Output the [X, Y] coordinate of the center of the cell containing the given text.  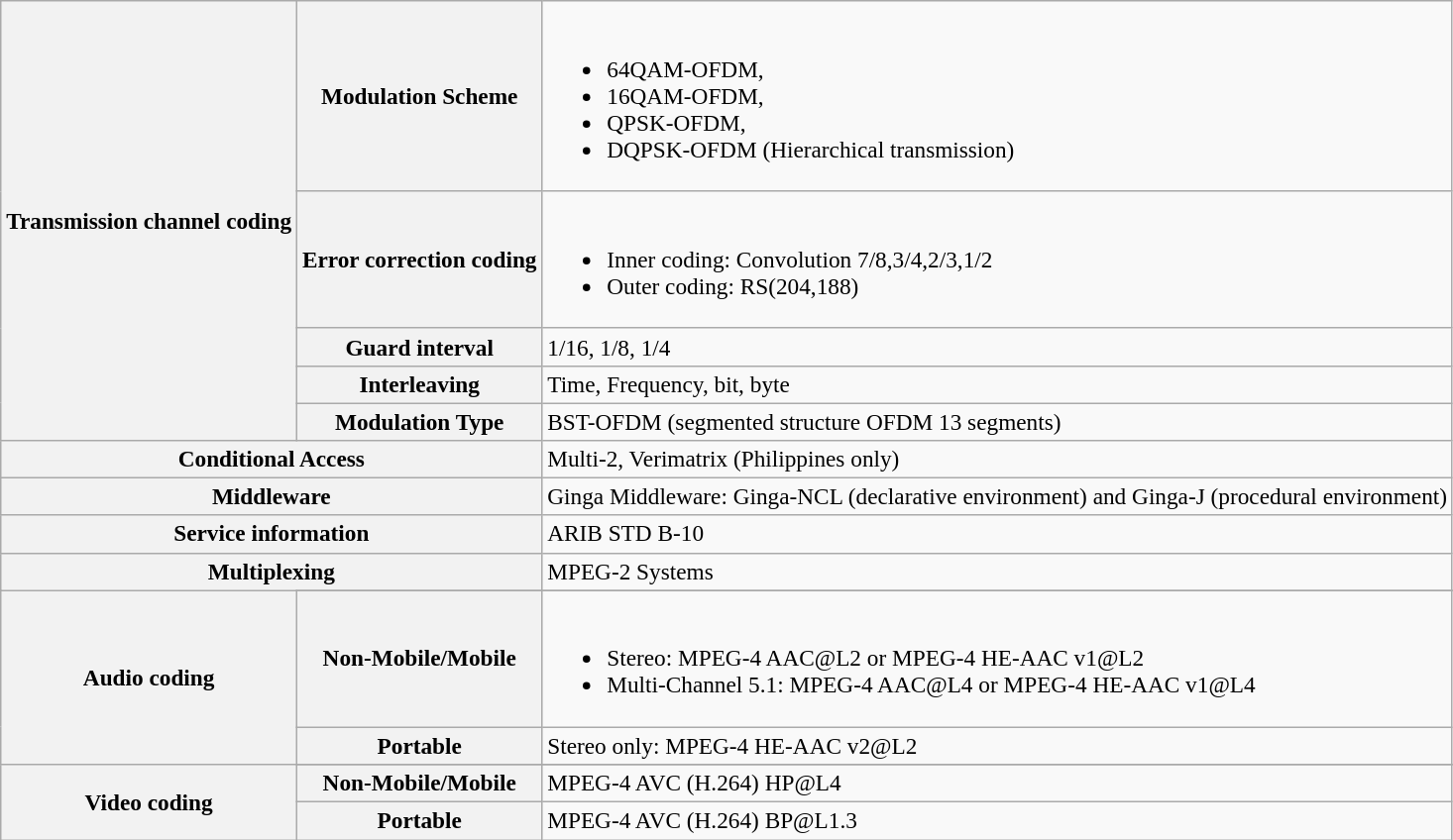
Stereo: MPEG-4 AAC@L2 or MPEG-4 HE-AAC v1@L2Multi-Channel 5.1: MPEG-4 AAC@L4 or MPEG-4 HE-AAC v1@L4 [997, 658]
Modulation Scheme [420, 95]
Multiplexing [272, 572]
Inner coding: Convolution 7/8,3/4,2/3,1/2Outer coding: RS(204,188) [997, 260]
64QAM-OFDM,16QAM-OFDM,QPSK-OFDM,DQPSK-OFDM (Hierarchical transmission) [997, 95]
Time, Frequency, bit, byte [997, 384]
Middleware [272, 496]
Modulation Type [420, 421]
Audio coding [149, 677]
MPEG-4 AVC (H.264) BP@L1.3 [997, 820]
Conditional Access [272, 459]
MPEG-4 AVC (H.264) HP@L4 [997, 784]
ARIB STD B-10 [997, 534]
MPEG-2 Systems [997, 572]
Ginga Middleware: Ginga-NCL (declarative environment) and Ginga-J (procedural environment) [997, 496]
Stereo only: MPEG-4 HE-AAC v2@L2 [997, 746]
BST-OFDM (segmented structure OFDM 13 segments) [997, 421]
Guard interval [420, 347]
Transmission channel coding [149, 220]
Video coding [149, 802]
Service information [272, 534]
Interleaving [420, 384]
Multi-2, Verimatrix (Philippines only) [997, 459]
Error correction coding [420, 260]
1/16, 1/8, 1/4 [997, 347]
